Return the [x, y] coordinate for the center point of the cell that contains the specified text.  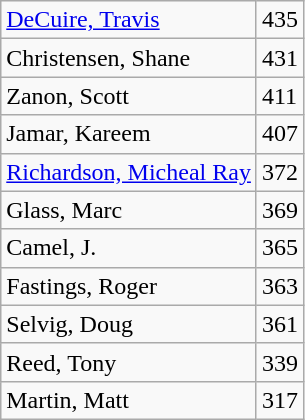
407 [280, 134]
Richardson, Micheal Ray [129, 172]
Fastings, Roger [129, 286]
361 [280, 324]
363 [280, 286]
Christensen, Shane [129, 58]
369 [280, 210]
Martin, Matt [129, 400]
Reed, Tony [129, 362]
435 [280, 20]
DeCuire, Travis [129, 20]
431 [280, 58]
365 [280, 248]
Selvig, Doug [129, 324]
Zanon, Scott [129, 96]
372 [280, 172]
411 [280, 96]
339 [280, 362]
Jamar, Kareem [129, 134]
Glass, Marc [129, 210]
317 [280, 400]
Camel, J. [129, 248]
